Search for the cell housing the specified text and yield its (x, y) center coordinate. 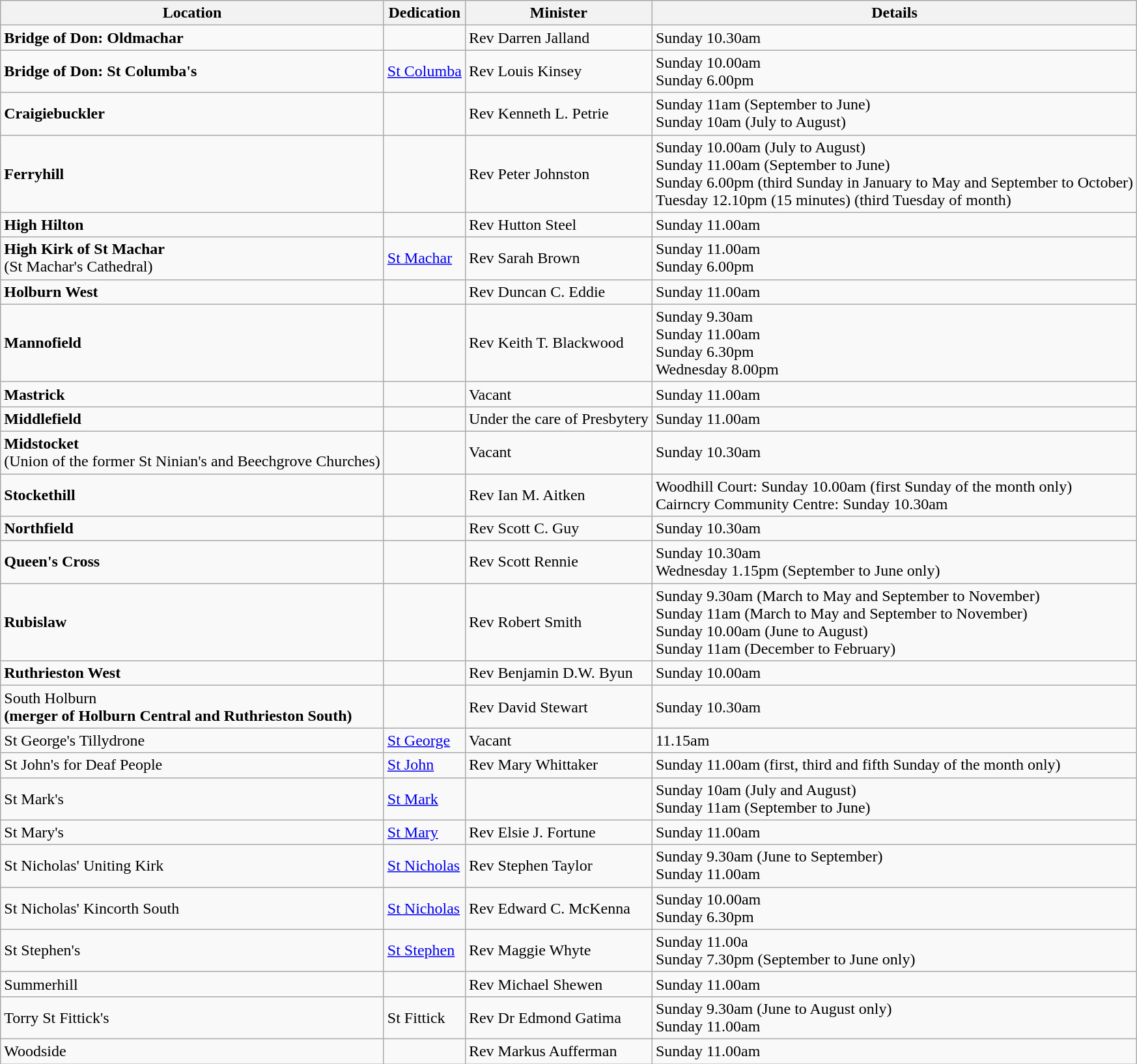
Sunday 10.00amSunday 6.00pm (894, 72)
St Fittick (425, 1017)
Middlefield (193, 419)
Bridge of Don: Oldmachar (193, 38)
Sunday 9.30am (June to August only)Sunday 11.00am (894, 1017)
High Kirk of St Machar(St Machar's Cathedral) (193, 258)
Sunday 11.00am (first, third and fifth Sunday of the month only) (894, 765)
Sunday 11.00aSunday 7.30pm (September to June only) (894, 951)
St Mark's (193, 798)
St John (425, 765)
St Nicholas' Kincorth South (193, 908)
Rev Robert Smith (559, 623)
Ruthrieston West (193, 673)
Rev Darren Jalland (559, 38)
Rev David Stewart (559, 707)
St John's for Deaf People (193, 765)
Rev Hutton Steel (559, 225)
Minister (559, 13)
St Nicholas' Uniting Kirk (193, 866)
Torry St Fittick's (193, 1017)
South Holburn(merger of Holburn Central and Ruthrieston South) (193, 707)
Stockethill (193, 495)
Midstocket(Union of the former St Ninian's and Beechgrove Churches) (193, 452)
High Hilton (193, 225)
Rev Scott Rennie (559, 563)
St Machar (425, 258)
Rubislaw (193, 623)
Rev Michael Shewen (559, 984)
11.15am (894, 740)
St Stephen (425, 951)
Sunday 10.00am (894, 673)
Rev Louis Kinsey (559, 72)
St Stephen's (193, 951)
Rev Elsie J. Fortune (559, 832)
Sunday 10am (July and August)Sunday 11am (September to June) (894, 798)
St Mark (425, 798)
Rev Dr Edmond Gatima (559, 1017)
St Mary (425, 832)
Details (894, 13)
Sunday 10.30amWednesday 1.15pm (September to June only) (894, 563)
St George's Tillydrone (193, 740)
Bridge of Don: St Columba's (193, 72)
Northfield (193, 529)
Queen's Cross (193, 563)
Rev Maggie Whyte (559, 951)
Rev Kenneth L. Petrie (559, 113)
Rev Ian M. Aitken (559, 495)
St Mary's (193, 832)
Rev Keith T. Blackwood (559, 343)
Woodside (193, 1051)
Sunday 9.30am (June to September)Sunday 11.00am (894, 866)
Holburn West (193, 292)
Summerhill (193, 984)
Rev Benjamin D.W. Byun (559, 673)
Rev Edward C. McKenna (559, 908)
Dedication (425, 13)
Rev Mary Whittaker (559, 765)
Rev Stephen Taylor (559, 866)
Sunday 11.00amSunday 6.00pm (894, 258)
Rev Duncan C. Eddie (559, 292)
Ferryhill (193, 173)
Sunday 11am (September to June)Sunday 10am (July to August) (894, 113)
Mannofield (193, 343)
St George (425, 740)
Craigiebuckler (193, 113)
Rev Sarah Brown (559, 258)
Rev Peter Johnston (559, 173)
Mastrick (193, 394)
Sunday 9.30amSunday 11.00amSunday 6.30pmWednesday 8.00pm (894, 343)
St Columba (425, 72)
Location (193, 13)
Woodhill Court: Sunday 10.00am (first Sunday of the month only)Cairncry Community Centre: Sunday 10.30am (894, 495)
Rev Scott C. Guy (559, 529)
Under the care of Presbytery (559, 419)
Sunday 10.00amSunday 6.30pm (894, 908)
Rev Markus Aufferman (559, 1051)
